Locate the cell with the specified text and output its (x, y) center coordinate. 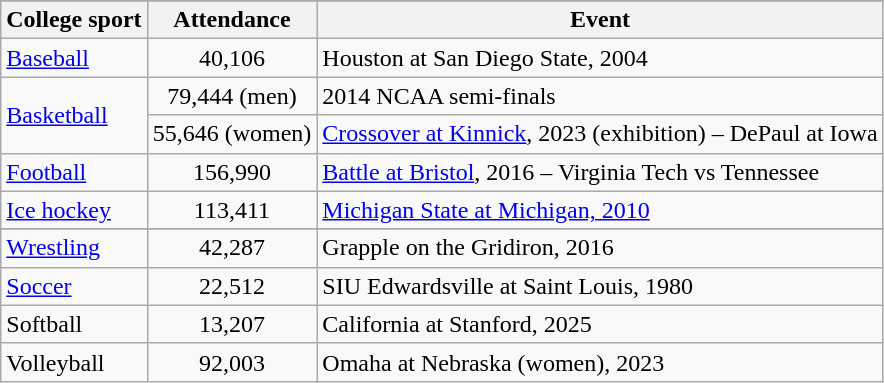
Crossover at Kinnick, 2023 (exhibition) – DePaul at Iowa (600, 134)
Volleyball (74, 362)
22,512 (232, 286)
Omaha at Nebraska (women), 2023 (600, 362)
Michigan State at Michigan, 2010 (600, 210)
92,003 (232, 362)
113,411 (232, 210)
13,207 (232, 324)
Event (600, 20)
156,990 (232, 172)
Grapple on the Gridiron, 2016 (600, 248)
2014 NCAA semi-finals (600, 96)
Ice hockey (74, 210)
SIU Edwardsville at Saint Louis, 1980 (600, 286)
Wrestling (74, 248)
79,444 (men) (232, 96)
Softball (74, 324)
40,106 (232, 58)
55,646 (women) (232, 134)
College sport (74, 20)
42,287 (232, 248)
Attendance (232, 20)
Basketball (74, 115)
California at Stanford, 2025 (600, 324)
Battle at Bristol, 2016 – Virginia Tech vs Tennessee (600, 172)
Soccer (74, 286)
Houston at San Diego State, 2004 (600, 58)
Football (74, 172)
Baseball (74, 58)
